Provide the (X, Y) coordinate of the cell's center where the given text is located.  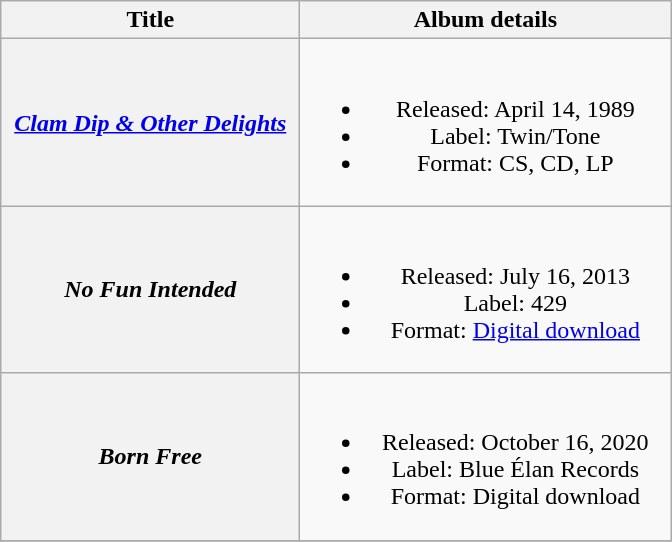
Album details (486, 20)
Released: April 14, 1989Label: Twin/ToneFormat: CS, CD, LP (486, 122)
Title (150, 20)
Clam Dip & Other Delights (150, 122)
Released: October 16, 2020Label: Blue Élan RecordsFormat: Digital download (486, 456)
Released: July 16, 2013Label: 429Format: Digital download (486, 290)
No Fun Intended (150, 290)
Born Free (150, 456)
